From the cell containing the given text, extract its center point as (X, Y) coordinate. 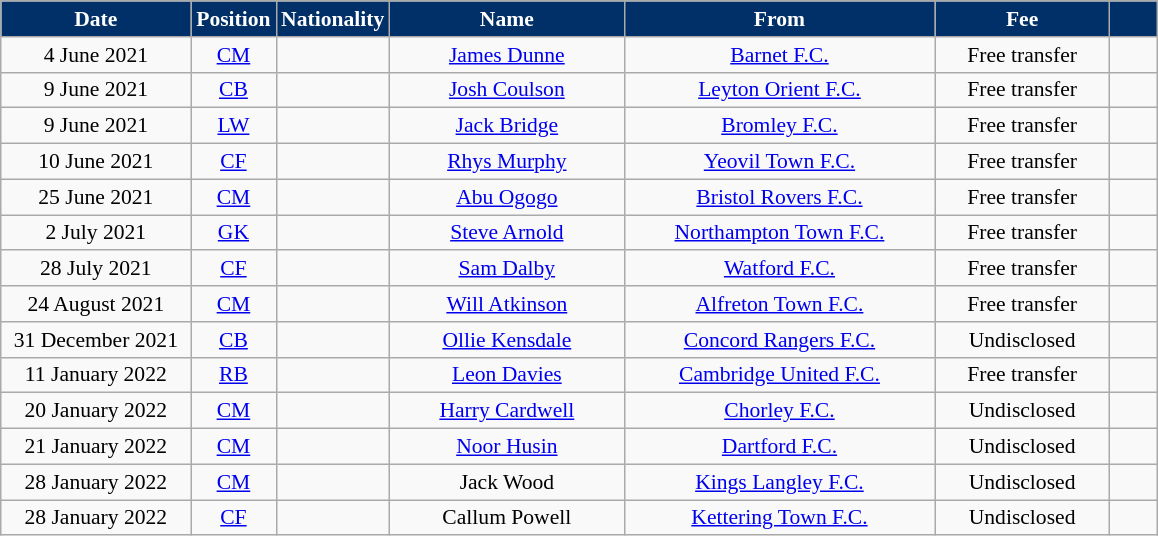
Watford F.C. (779, 269)
Leon Davies (506, 375)
Chorley F.C. (779, 411)
10 June 2021 (96, 162)
Steve Arnold (506, 233)
20 January 2022 (96, 411)
28 July 2021 (96, 269)
Jack Wood (506, 482)
Kings Langley F.C. (779, 482)
25 June 2021 (96, 197)
Abu Ogogo (506, 197)
Nationality (332, 19)
Bromley F.C. (779, 126)
Sam Dalby (506, 269)
Dartford F.C. (779, 447)
LW (234, 126)
11 January 2022 (96, 375)
Bristol Rovers F.C. (779, 197)
Kettering Town F.C. (779, 518)
Harry Cardwell (506, 411)
Name (506, 19)
GK (234, 233)
Leyton Orient F.C. (779, 90)
Rhys Murphy (506, 162)
21 January 2022 (96, 447)
Ollie Kensdale (506, 340)
Jack Bridge (506, 126)
Barnet F.C. (779, 55)
Noor Husin (506, 447)
Josh Coulson (506, 90)
Callum Powell (506, 518)
Alfreton Town F.C. (779, 304)
2 July 2021 (96, 233)
Position (234, 19)
31 December 2021 (96, 340)
Yeovil Town F.C. (779, 162)
24 August 2021 (96, 304)
4 June 2021 (96, 55)
RB (234, 375)
Cambridge United F.C. (779, 375)
Will Atkinson (506, 304)
Date (96, 19)
From (779, 19)
Northampton Town F.C. (779, 233)
Fee (1022, 19)
Concord Rangers F.C. (779, 340)
James Dunne (506, 55)
